Search for the cell housing the specified text and yield its [x, y] center coordinate. 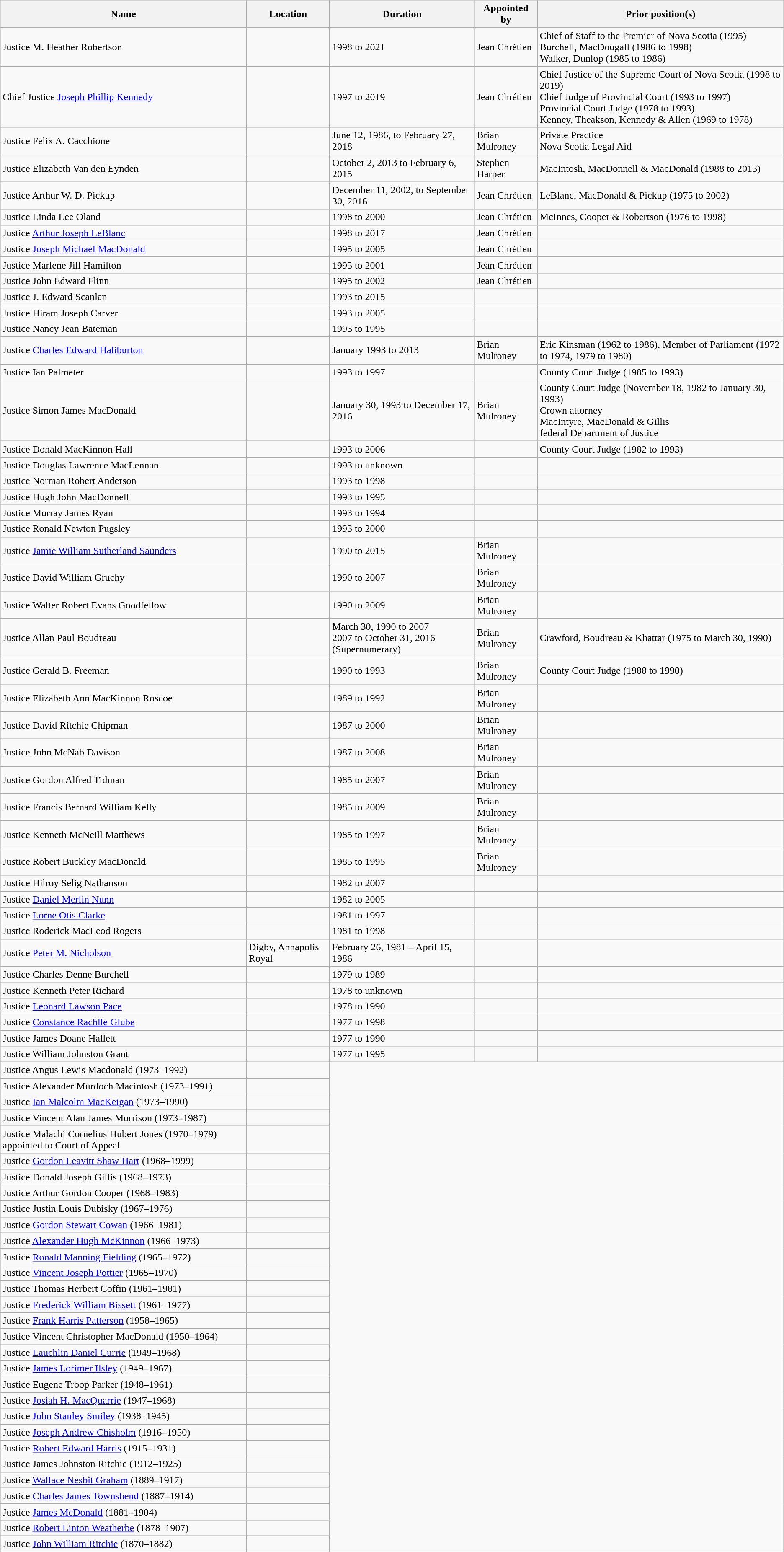
Justice John William Ritchie (1870–1882) [124, 1544]
County Court Judge (1988 to 1990) [660, 670]
1993 to 2005 [402, 313]
Justice Felix A. Cacchione [124, 141]
Justice Robert Buckley MacDonald [124, 861]
Justice Gerald B. Freeman [124, 670]
Justice Ronald Newton Pugsley [124, 529]
Duration [402, 14]
1985 to 2007 [402, 780]
Justice Josiah H. MacQuarrie (1947–1968) [124, 1400]
1977 to 1995 [402, 1054]
Justice Vincent Christopher MacDonald (1950–1964) [124, 1337]
Appointed by [506, 14]
Justice Murray James Ryan [124, 513]
Justice Gordon Leavitt Shaw Hart (1968–1999) [124, 1161]
1981 to 1997 [402, 915]
1993 to 1997 [402, 372]
Justice Lorne Otis Clarke [124, 915]
Justice Thomas Herbert Coffin (1961–1981) [124, 1288]
Location [288, 14]
Justice James McDonald (1881–1904) [124, 1512]
Justice William Johnston Grant [124, 1054]
Justice Gordon Alfred Tidman [124, 780]
Justice Norman Robert Anderson [124, 481]
Justice Donald MacKinnon Hall [124, 449]
1990 to 2009 [402, 605]
Justice Frank Harris Patterson (1958–1965) [124, 1321]
Justice Frederick William Bissett (1961–1977) [124, 1304]
Justice Arthur Gordon Cooper (1968–1983) [124, 1193]
June 12, 1986, to February 27, 2018 [402, 141]
1995 to 2002 [402, 281]
Justice Joseph Andrew Chisholm (1916–1950) [124, 1432]
1993 to unknown [402, 465]
MacIntosh, MacDonnell & MacDonald (1988 to 2013) [660, 168]
Stephen Harper [506, 168]
County Court Judge (1982 to 1993) [660, 449]
Justice Lauchlin Daniel Currie (1949–1968) [124, 1353]
1987 to 2000 [402, 726]
January 1993 to 2013 [402, 350]
Justice Justin Louis Dubisky (1967–1976) [124, 1209]
Justice Angus Lewis Macdonald (1973–1992) [124, 1070]
Justice J. Edward Scanlan [124, 297]
Justice James Doane Hallett [124, 1038]
1990 to 1993 [402, 670]
Justice M. Heather Robertson [124, 47]
Justice Vincent Joseph Pottier (1965–1970) [124, 1273]
Justice Peter M. Nicholson [124, 953]
Prior position(s) [660, 14]
Justice Linda Lee Oland [124, 217]
Justice Elizabeth Ann MacKinnon Roscoe [124, 698]
Justice Ronald Manning Fielding (1965–1972) [124, 1257]
1990 to 2007 [402, 577]
Justice James Johnston Ritchie (1912–1925) [124, 1464]
McInnes, Cooper & Robertson (1976 to 1998) [660, 217]
1982 to 2005 [402, 899]
Justice Malachi Cornelius Hubert Jones (1970–1979) appointed to Court of Appeal [124, 1140]
1985 to 1997 [402, 835]
Justice Leonard Lawson Pace [124, 1006]
Digby, Annapolis Royal [288, 953]
Justice James Lorimer Ilsley (1949–1967) [124, 1368]
Justice Nancy Jean Bateman [124, 329]
1993 to 2000 [402, 529]
1985 to 1995 [402, 861]
Justice Joseph Michael MacDonald [124, 249]
Justice John Edward Flinn [124, 281]
1985 to 2009 [402, 807]
Justice Vincent Alan James Morrison (1973–1987) [124, 1118]
Justice Douglas Lawrence MacLennan [124, 465]
Justice Daniel Merlin Nunn [124, 899]
Justice Simon James MacDonald [124, 411]
County Court Judge (November 18, 1982 to January 30, 1993)Crown attorneyMacIntyre, MacDonald & Gillisfederal Department of Justice [660, 411]
Justice Robert Edward Harris (1915–1931) [124, 1448]
Justice John McNab Davison [124, 753]
LeBlanc, MacDonald & Pickup (1975 to 2002) [660, 195]
Chief Justice Joseph Phillip Kennedy [124, 97]
Justice Constance Rachlle Glube [124, 1022]
Justice Kenneth McNeill Matthews [124, 835]
Justice Charles Edward Haliburton [124, 350]
Name [124, 14]
Justice Alexander Hugh McKinnon (1966–1973) [124, 1241]
Justice Hugh John MacDonnell [124, 497]
Justice Elizabeth Van den Eynden [124, 168]
Justice Arthur Joseph LeBlanc [124, 233]
Justice Kenneth Peter Richard [124, 990]
Justice David Ritchie Chipman [124, 726]
Justice Charles Denne Burchell [124, 974]
1995 to 2005 [402, 249]
1993 to 2006 [402, 449]
1995 to 2001 [402, 265]
December 11, 2002, to September 30, 2016 [402, 195]
1978 to 1990 [402, 1006]
Justice Walter Robert Evans Goodfellow [124, 605]
Justice Ian Palmeter [124, 372]
Justice Allan Paul Boudreau [124, 638]
Justice Donald Joseph Gillis (1968–1973) [124, 1177]
February 26, 1981 – April 15, 1986 [402, 953]
Justice Alexander Murdoch Macintosh (1973–1991) [124, 1086]
1977 to 1998 [402, 1022]
January 30, 1993 to December 17, 2016 [402, 411]
Justice Ian Malcolm MacKeigan (1973–1990) [124, 1102]
1993 to 1994 [402, 513]
Justice Jamie William Sutherland Saunders [124, 551]
Justice Eugene Troop Parker (1948–1961) [124, 1384]
1998 to 2021 [402, 47]
Justice Marlene Jill Hamilton [124, 265]
1981 to 1998 [402, 931]
1998 to 2000 [402, 217]
County Court Judge (1985 to 1993) [660, 372]
1982 to 2007 [402, 883]
1993 to 2015 [402, 297]
1987 to 2008 [402, 753]
Justice Francis Bernard William Kelly [124, 807]
Justice Roderick MacLeod Rogers [124, 931]
Justice Hiram Joseph Carver [124, 313]
Justice Hilroy Selig Nathanson [124, 883]
Private Practice Nova Scotia Legal Aid [660, 141]
1993 to 1998 [402, 481]
Justice Charles James Townshend (1887–1914) [124, 1496]
1998 to 2017 [402, 233]
March 30, 1990 to 20072007 to October 31, 2016 (Supernumerary) [402, 638]
1997 to 2019 [402, 97]
October 2, 2013 to February 6, 2015 [402, 168]
1978 to unknown [402, 990]
Justice Gordon Stewart Cowan (1966–1981) [124, 1225]
Justice David William Gruchy [124, 577]
Chief of Staff to the Premier of Nova Scotia (1995)Burchell, MacDougall (1986 to 1998)Walker, Dunlop (1985 to 1986) [660, 47]
1977 to 1990 [402, 1038]
Eric Kinsman (1962 to 1986), Member of Parliament (1972 to 1974, 1979 to 1980) [660, 350]
Justice Robert Linton Weatherbe (1878–1907) [124, 1528]
Justice Wallace Nesbit Graham (1889–1917) [124, 1480]
Crawford, Boudreau & Khattar (1975 to March 30, 1990) [660, 638]
Justice John Stanley Smiley (1938–1945) [124, 1416]
1990 to 2015 [402, 551]
1979 to 1989 [402, 974]
Justice Arthur W. D. Pickup [124, 195]
1989 to 1992 [402, 698]
